Search for the cell housing the specified text and yield its (x, y) center coordinate. 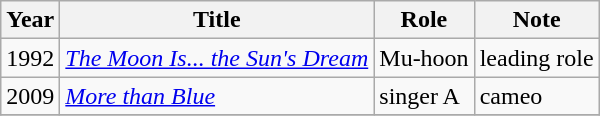
Note (536, 20)
More than Blue (217, 96)
Title (217, 20)
Mu-hoon (424, 58)
leading role (536, 58)
The Moon Is... the Sun's Dream (217, 58)
2009 (30, 96)
cameo (536, 96)
singer A (424, 96)
1992 (30, 58)
Year (30, 20)
Role (424, 20)
